Find where the given text appears and provide that cell's center as [x, y] coordinate. 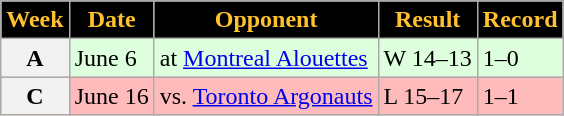
Week [35, 20]
June 6 [112, 58]
C [35, 96]
vs. Toronto Argonauts [266, 96]
1–0 [520, 58]
W 14–13 [428, 58]
L 15–17 [428, 96]
June 16 [112, 96]
1–1 [520, 96]
Result [428, 20]
Date [112, 20]
A [35, 58]
Opponent [266, 20]
Record [520, 20]
at Montreal Alouettes [266, 58]
